Capture the cell that displays the provided text and extract its (X, Y) central coordinate. 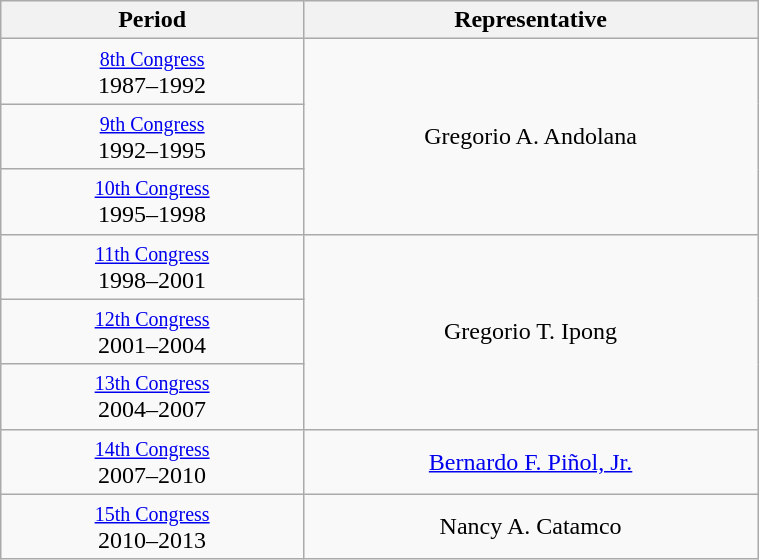
Nancy A. Catamco (530, 526)
Gregorio T. Ipong (530, 332)
Gregorio A. Andolana (530, 136)
Bernardo F. Piñol, Jr. (530, 462)
13th Congress2004–2007 (152, 396)
Period (152, 20)
11th Congress1998–2001 (152, 266)
9th Congress1992–1995 (152, 136)
10th Congress1995–1998 (152, 202)
8th Congress1987–1992 (152, 72)
12th Congress2001–2004 (152, 332)
15th Congress2010–2013 (152, 526)
Representative (530, 20)
14th Congress2007–2010 (152, 462)
